Detect which cell encompasses the target text, then output its (x, y) center coordinate. 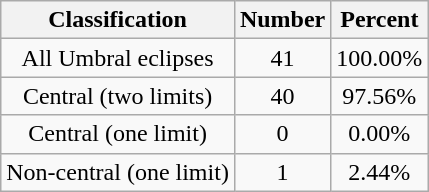
1 (282, 172)
Number (282, 20)
100.00% (380, 58)
All Umbral eclipses (118, 58)
Percent (380, 20)
0 (282, 134)
Non-central (one limit) (118, 172)
40 (282, 96)
Central (one limit) (118, 134)
2.44% (380, 172)
0.00% (380, 134)
Central (two limits) (118, 96)
Classification (118, 20)
41 (282, 58)
97.56% (380, 96)
